Extract the [X, Y] coordinate from the center of the cell holding the provided text.  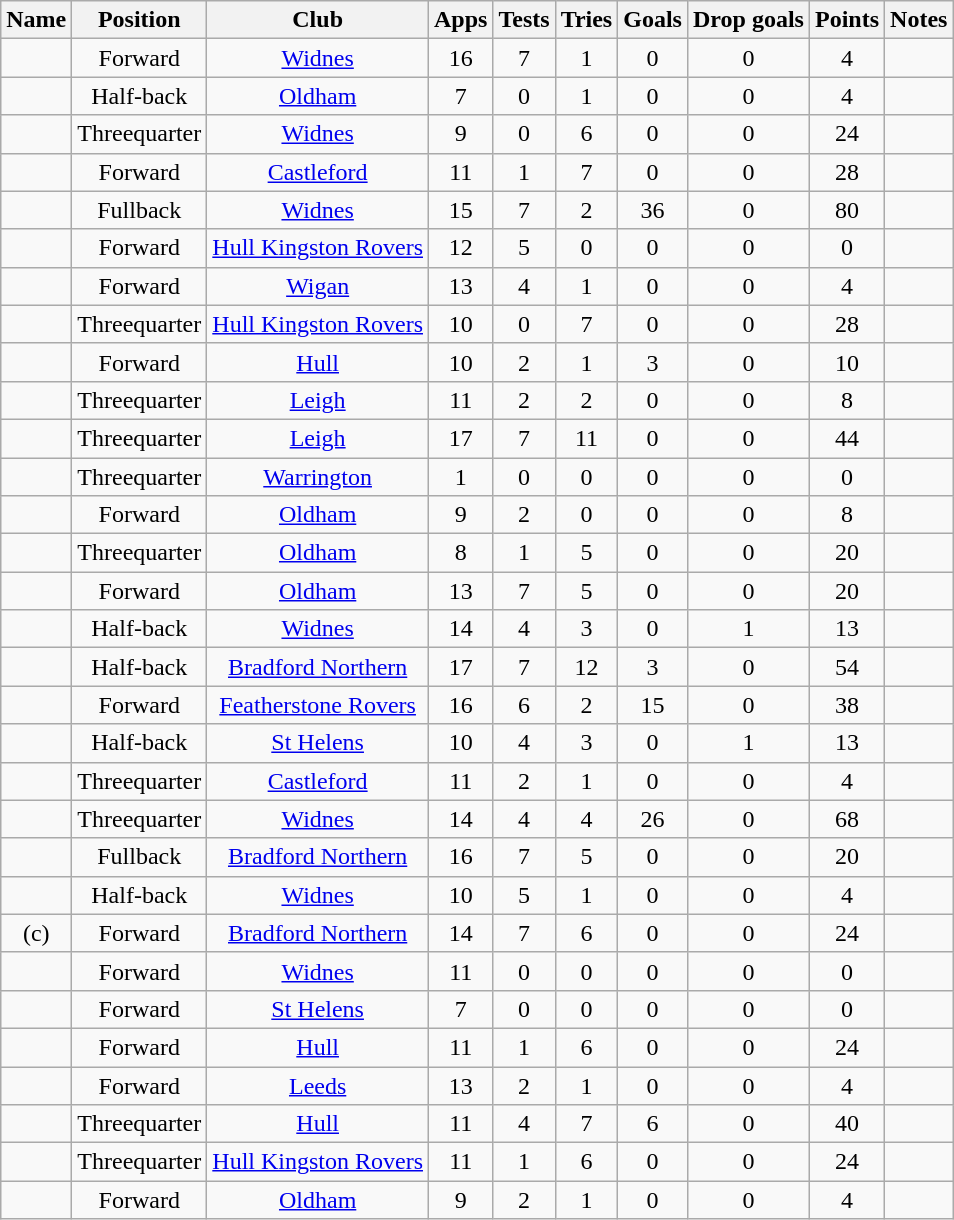
Featherstone Rovers [318, 705]
Warrington [318, 477]
Name [36, 20]
38 [846, 705]
26 [653, 819]
44 [846, 438]
(c) [36, 933]
Notes [919, 20]
Club [318, 20]
68 [846, 819]
Position [140, 20]
Tries [586, 20]
36 [653, 210]
Points [846, 20]
Leeds [318, 1085]
Wigan [318, 286]
40 [846, 1124]
80 [846, 210]
Apps [461, 20]
54 [846, 667]
Tests [524, 20]
Drop goals [748, 20]
Goals [653, 20]
